Detect which cell encompasses the target text, then output its (X, Y) center coordinate. 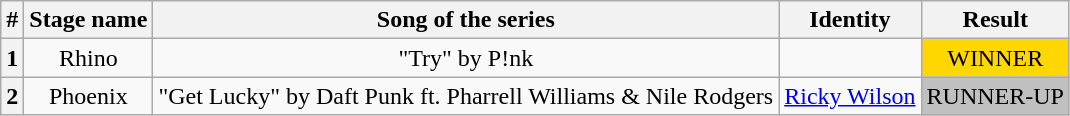
WINNER (995, 58)
2 (12, 96)
Result (995, 20)
1 (12, 58)
Stage name (88, 20)
# (12, 20)
Ricky Wilson (850, 96)
Song of the series (466, 20)
RUNNER-UP (995, 96)
"Get Lucky" by Daft Punk ft. Pharrell Williams & Nile Rodgers (466, 96)
Rhino (88, 58)
Phoenix (88, 96)
"Try" by P!nk (466, 58)
Identity (850, 20)
